Locate the cell with the specified text and output its (x, y) center coordinate. 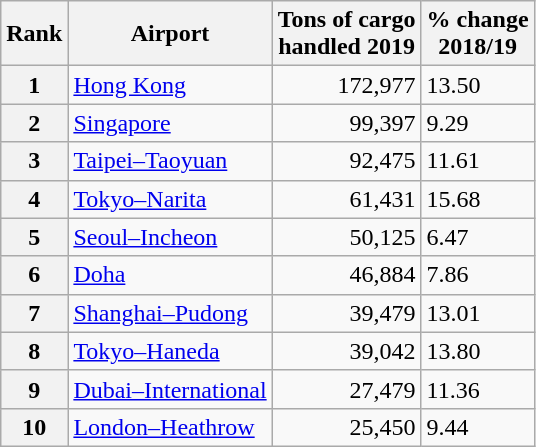
Tons of cargohandled 2019 (346, 34)
13.01 (478, 313)
15.68 (478, 199)
13.50 (478, 85)
39,042 (346, 351)
50,125 (346, 237)
Tokyo–Narita (170, 199)
Tokyo–Haneda (170, 351)
92,475 (346, 161)
7.86 (478, 275)
Doha (170, 275)
99,397 (346, 123)
6.47 (478, 237)
9 (34, 389)
5 (34, 237)
9.29 (478, 123)
11.61 (478, 161)
46,884 (346, 275)
6 (34, 275)
London–Heathrow (170, 427)
Singapore (170, 123)
7 (34, 313)
11.36 (478, 389)
Dubai–International (170, 389)
8 (34, 351)
13.80 (478, 351)
27,479 (346, 389)
Taipei–Taoyuan (170, 161)
10 (34, 427)
61,431 (346, 199)
1 (34, 85)
% change2018/19 (478, 34)
25,450 (346, 427)
Rank (34, 34)
9.44 (478, 427)
172,977 (346, 85)
3 (34, 161)
Shanghai–Pudong (170, 313)
2 (34, 123)
Airport (170, 34)
4 (34, 199)
39,479 (346, 313)
Hong Kong (170, 85)
Seoul–Incheon (170, 237)
